Identify which cell holds the provided text, then report its [x, y] central coordinate. 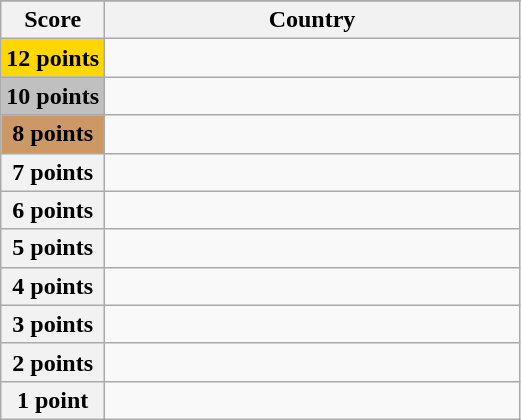
5 points [53, 248]
4 points [53, 286]
12 points [53, 58]
1 point [53, 400]
2 points [53, 362]
Score [53, 20]
8 points [53, 134]
7 points [53, 172]
Country [312, 20]
6 points [53, 210]
3 points [53, 324]
10 points [53, 96]
